Identify which cell holds the provided text, then report its [X, Y] central coordinate. 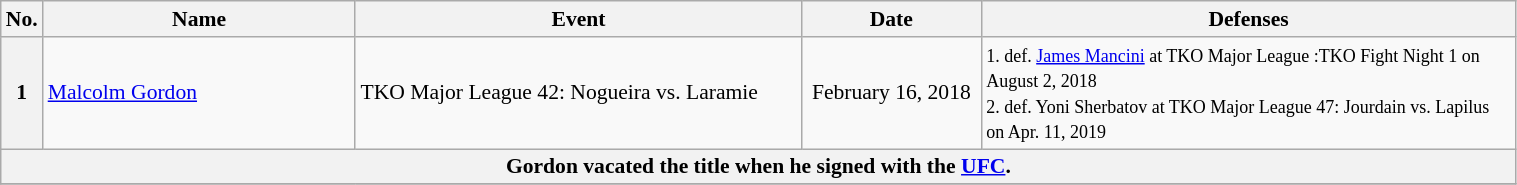
February 16, 2018 [892, 93]
Gordon vacated the title when he signed with the UFC. [758, 167]
Defenses [1248, 19]
Malcolm Gordon [200, 93]
Date [892, 19]
1 [22, 93]
Name [200, 19]
No. [22, 19]
TKO Major League 42: Nogueira vs. Laramie [578, 93]
Event [578, 19]
